Scan for the cell matching the given text and deliver its (x, y) coordinate at center. 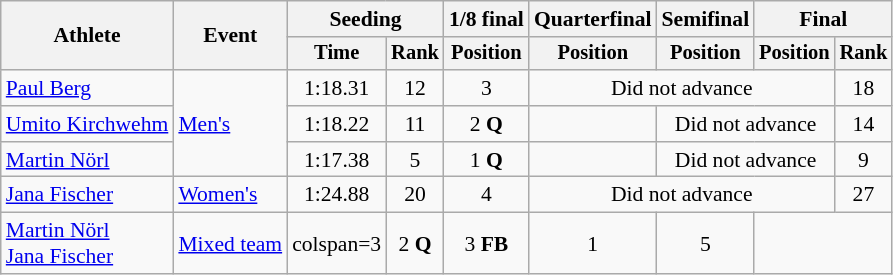
colspan=3 (336, 244)
Event (230, 36)
1 Q (486, 160)
1/8 final (486, 19)
Mixed team (230, 244)
27 (864, 195)
1:18.31 (336, 88)
Martin Nörl (88, 160)
Umito Kirchwehm (88, 124)
14 (864, 124)
1:24.88 (336, 195)
1:18.22 (336, 124)
3 (486, 88)
20 (415, 195)
1 (593, 244)
Paul Berg (88, 88)
Quarterfinal (593, 19)
Semifinal (706, 19)
12 (415, 88)
Martin NörlJana Fischer (88, 244)
Jana Fischer (88, 195)
Men's (230, 124)
3 FB (486, 244)
4 (486, 195)
9 (864, 160)
1:17.38 (336, 160)
18 (864, 88)
Final (823, 19)
11 (415, 124)
Women's (230, 195)
Athlete (88, 36)
Time (336, 54)
Seeding (366, 19)
